Extract the [x, y] coordinate from the center of the cell holding the provided text.  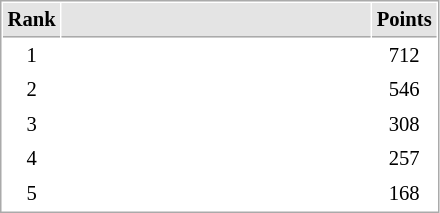
4 [32, 158]
1 [32, 56]
5 [32, 194]
546 [404, 90]
2 [32, 90]
308 [404, 124]
3 [32, 124]
Points [404, 20]
168 [404, 194]
712 [404, 56]
Rank [32, 20]
257 [404, 158]
